Locate the cell with the specified text and output its (X, Y) center coordinate. 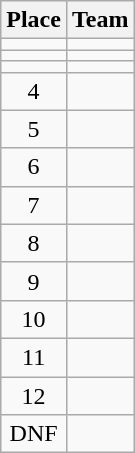
DNF (34, 434)
11 (34, 357)
12 (34, 395)
6 (34, 167)
8 (34, 243)
7 (34, 205)
9 (34, 281)
Team (100, 20)
4 (34, 91)
Place (34, 20)
5 (34, 129)
10 (34, 319)
